Return the (X, Y) coordinate for the center point of the cell that contains the specified text.  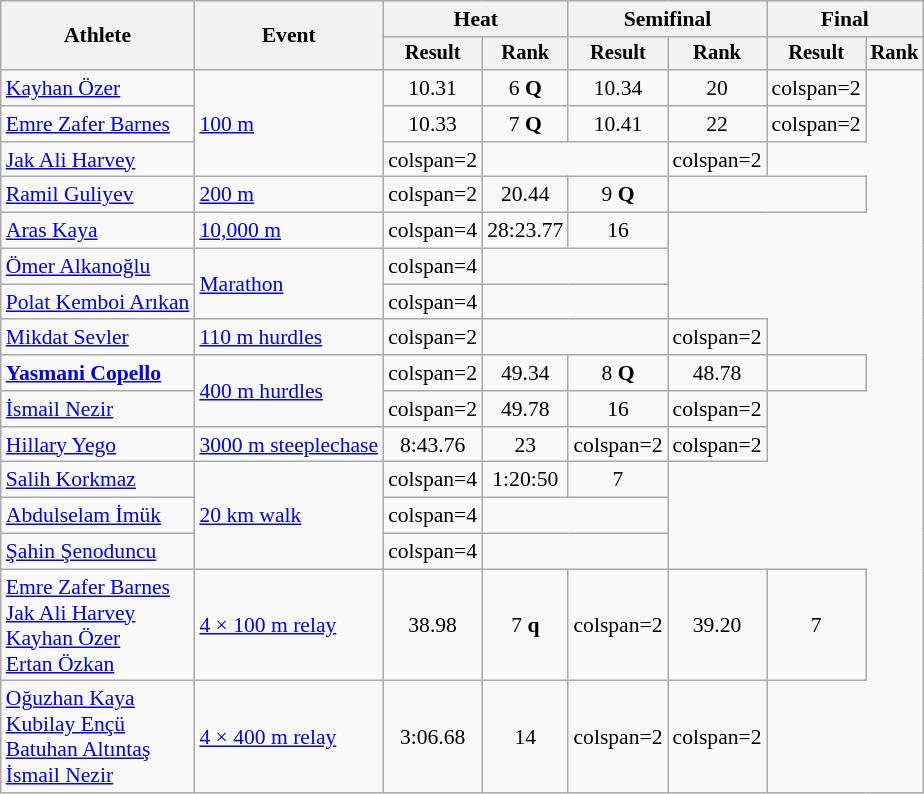
4 × 400 m relay (288, 737)
49.78 (525, 409)
110 m hurdles (288, 338)
Marathon (288, 284)
6 Q (525, 88)
10.41 (618, 124)
200 m (288, 195)
Şahin Şenoduncu (98, 552)
10.34 (618, 88)
22 (718, 124)
100 m (288, 124)
49.34 (525, 373)
10.31 (432, 88)
Event (288, 36)
28:23.77 (525, 231)
Yasmani Copello (98, 373)
400 m hurdles (288, 390)
Jak Ali Harvey (98, 160)
Emre Zafer Barnes Jak Ali HarveyKayhan Özer Ertan Özkan (98, 625)
8 Q (618, 373)
4 × 100 m relay (288, 625)
20 km walk (288, 516)
Salih Korkmaz (98, 480)
Hillary Yego (98, 445)
23 (525, 445)
Polat Kemboi Arıkan (98, 302)
Heat (476, 19)
Semifinal (667, 19)
Kayhan Özer (98, 88)
Mikdat Sevler (98, 338)
Emre Zafer Barnes (98, 124)
38.98 (432, 625)
48.78 (718, 373)
İsmail Nezir (98, 409)
1:20:50 (525, 480)
Final (846, 19)
7 q (525, 625)
Athlete (98, 36)
3000 m steeplechase (288, 445)
9 Q (618, 195)
Oğuzhan Kaya Kubilay Ençü Batuhan Altıntaş İsmail Nezir (98, 737)
Ömer Alkanoğlu (98, 267)
39.20 (718, 625)
Aras Kaya (98, 231)
7 Q (525, 124)
10.33 (432, 124)
20.44 (525, 195)
10,000 m (288, 231)
Abdulselam İmük (98, 516)
8:43.76 (432, 445)
20 (718, 88)
14 (525, 737)
Ramil Guliyev (98, 195)
3:06.68 (432, 737)
